Return the (x, y) coordinate for the center point of the cell that contains the specified text.  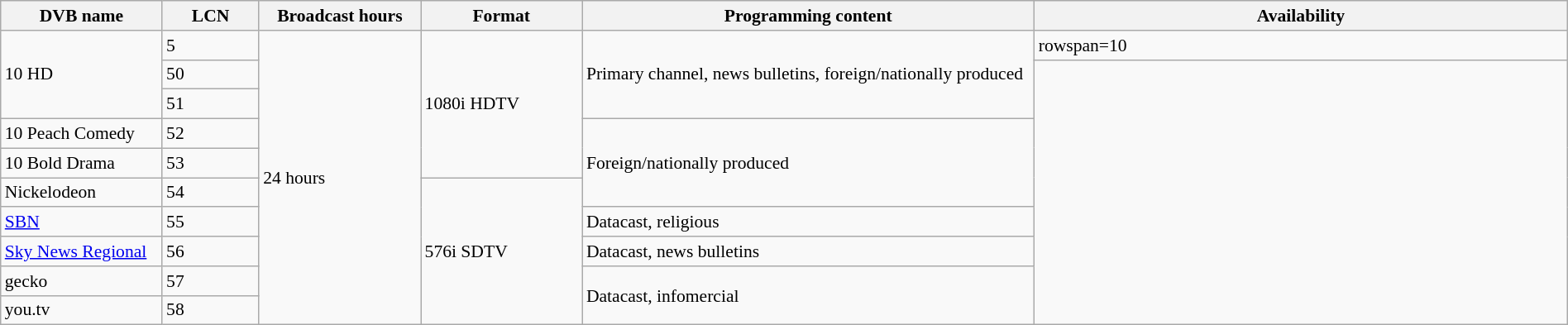
SBN (81, 222)
rowspan=10 (1302, 45)
10 Peach Comedy (81, 134)
24 hours (339, 178)
55 (210, 222)
52 (210, 134)
Sky News Regional (81, 251)
54 (210, 193)
53 (210, 163)
56 (210, 251)
Primary channel, news bulletins, foreign/nationally produced (809, 74)
576i SDTV (501, 251)
gecko (81, 281)
10 HD (81, 74)
50 (210, 74)
Foreign/nationally produced (809, 164)
10 Bold Drama (81, 163)
Broadcast hours (339, 16)
Programming content (809, 16)
LCN (210, 16)
5 (210, 45)
DVB name (81, 16)
58 (210, 310)
you.tv (81, 310)
Nickelodeon (81, 193)
Datacast, infomercial (809, 296)
Datacast, religious (809, 222)
1080i HDTV (501, 104)
57 (210, 281)
Format (501, 16)
51 (210, 104)
Availability (1302, 16)
Datacast, news bulletins (809, 251)
